Detect which cell encompasses the target text, then output its [X, Y] center coordinate. 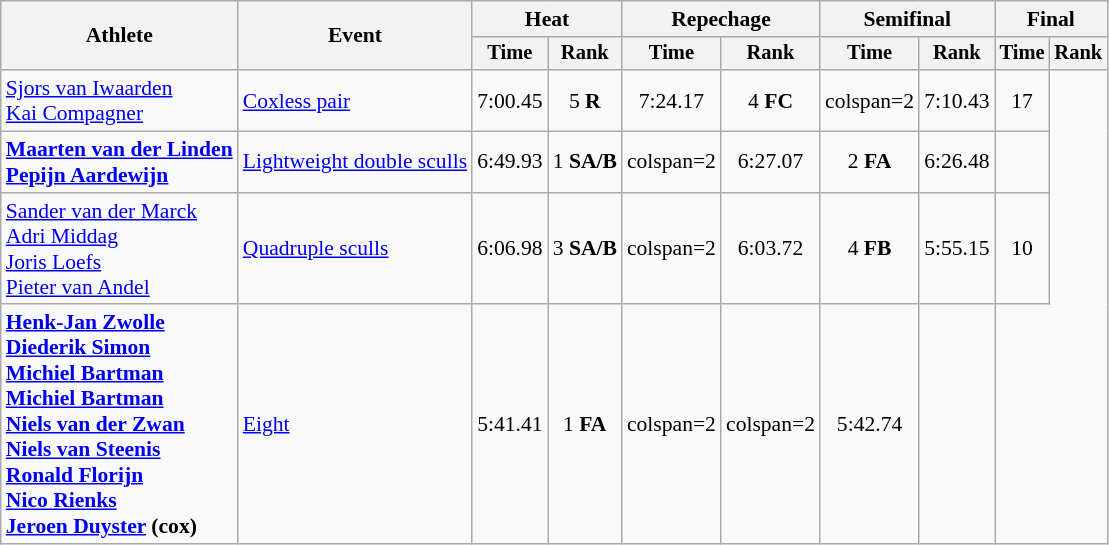
Athlete [120, 36]
6:27.07 [770, 162]
17 [1022, 100]
Event [355, 36]
6:06.98 [510, 249]
4 FC [770, 100]
Repechage [721, 19]
7:24.17 [672, 100]
Quadruple sculls [355, 249]
Coxless pair [355, 100]
Maarten van der LindenPepijn Aardewijn [120, 162]
Sjors van IwaardenKai Compagner [120, 100]
1 SA/B [585, 162]
6:03.72 [770, 249]
1 FA [585, 425]
5 R [585, 100]
10 [1022, 249]
Eight [355, 425]
7:00.45 [510, 100]
3 SA/B [585, 249]
5:42.74 [870, 425]
Henk-Jan ZwolleDiederik SimonMichiel BartmanMichiel BartmanNiels van der ZwanNiels van SteenisRonald FlorijnNico RienksJeroen Duyster (cox) [120, 425]
Sander van der MarckAdri MiddagJoris LoefsPieter van Andel [120, 249]
7:10.43 [956, 100]
6:49.93 [510, 162]
Final [1051, 19]
2 FA [870, 162]
6:26.48 [956, 162]
4 FB [870, 249]
5:41.41 [510, 425]
Heat [547, 19]
5:55.15 [956, 249]
Lightweight double sculls [355, 162]
Semifinal [908, 19]
